Capture the cell that displays the provided text and extract its [X, Y] central coordinate. 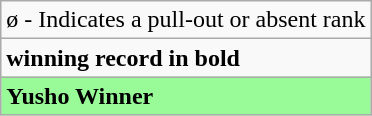
Yusho Winner [186, 96]
ø - Indicates a pull-out or absent rank [186, 20]
winning record in bold [186, 58]
